From the cell containing the given text, extract its center point as (X, Y) coordinate. 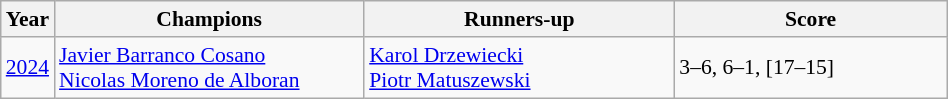
3–6, 6–1, [17–15] (810, 68)
2024 (28, 68)
Score (810, 19)
Champions (209, 19)
Javier Barranco Cosano Nicolas Moreno de Alboran (209, 68)
Runners-up (519, 19)
Year (28, 19)
Karol Drzewiecki Piotr Matuszewski (519, 68)
